Search for the cell housing the specified text and yield its (x, y) center coordinate. 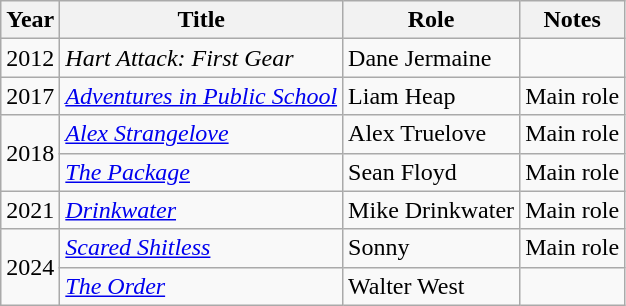
2017 (30, 96)
The Package (202, 172)
Mike Drinkwater (432, 210)
Drinkwater (202, 210)
2018 (30, 153)
Dane Jermaine (432, 58)
2021 (30, 210)
Alex Strangelove (202, 134)
Year (30, 20)
Adventures in Public School (202, 96)
Liam Heap (432, 96)
Sean Floyd (432, 172)
Notes (572, 20)
Role (432, 20)
The Order (202, 286)
Walter West (432, 286)
2024 (30, 267)
Alex Truelove (432, 134)
Title (202, 20)
Sonny (432, 248)
2012 (30, 58)
Scared Shitless (202, 248)
Hart Attack: First Gear (202, 58)
